Extract the (X, Y) coordinate from the center of the cell holding the provided text.  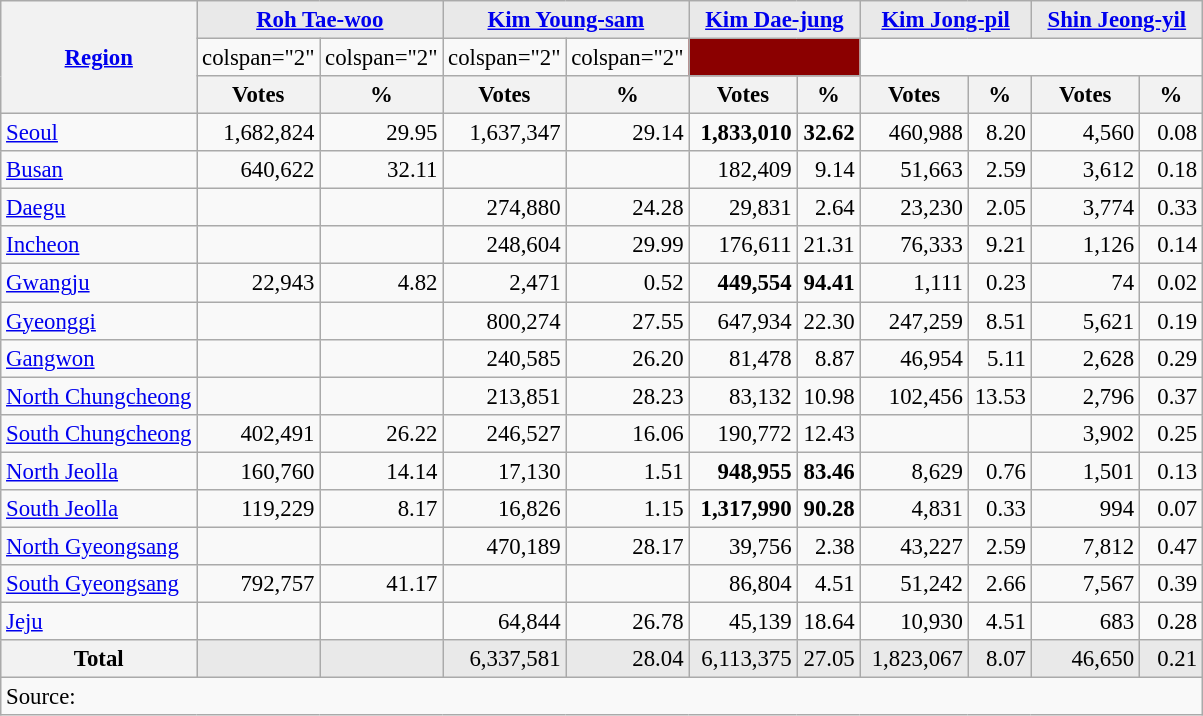
5,621 (1085, 321)
460,988 (914, 133)
8.51 (1000, 321)
0.23 (1000, 283)
51,242 (914, 584)
Kim Dae-jung (774, 20)
29.95 (382, 133)
0.52 (628, 283)
102,456 (914, 396)
26.22 (382, 433)
90.28 (828, 509)
94.41 (828, 283)
176,611 (743, 245)
6,337,581 (504, 659)
3,612 (1085, 170)
86,804 (743, 584)
8.17 (382, 509)
Shin Jeong-yil (1116, 20)
800,274 (504, 321)
27.05 (828, 659)
792,757 (258, 584)
948,955 (743, 471)
402,491 (258, 433)
74 (1085, 283)
Seoul (99, 133)
1,682,824 (258, 133)
1,823,067 (914, 659)
0.13 (1170, 471)
12.43 (828, 433)
5.11 (1000, 358)
0.02 (1170, 283)
Gyeonggi (99, 321)
24.28 (628, 208)
0.25 (1170, 433)
683 (1085, 621)
32.62 (828, 133)
449,554 (743, 283)
2,471 (504, 283)
21.31 (828, 245)
182,409 (743, 170)
248,604 (504, 245)
247,259 (914, 321)
Jeju (99, 621)
81,478 (743, 358)
14.14 (382, 471)
South Chungcheong (99, 433)
29,831 (743, 208)
22,943 (258, 283)
Kim Young-sam (566, 20)
0.37 (1170, 396)
2,628 (1085, 358)
1,833,010 (743, 133)
64,844 (504, 621)
Busan (99, 170)
8,629 (914, 471)
2.66 (1000, 584)
10.98 (828, 396)
26.78 (628, 621)
1,111 (914, 283)
9.21 (1000, 245)
1,317,990 (743, 509)
46,650 (1085, 659)
27.55 (628, 321)
994 (1085, 509)
16.06 (628, 433)
4,831 (914, 509)
28.04 (628, 659)
0.28 (1170, 621)
North Gyeongsang (99, 546)
32.11 (382, 170)
North Jeolla (99, 471)
Kim Jong-pil (946, 20)
0.29 (1170, 358)
2.38 (828, 546)
Region (99, 58)
North Chungcheong (99, 396)
6,113,375 (743, 659)
119,229 (258, 509)
28.23 (628, 396)
76,333 (914, 245)
4,560 (1085, 133)
160,760 (258, 471)
83.46 (828, 471)
7,812 (1085, 546)
16,826 (504, 509)
South Gyeongsang (99, 584)
2.64 (828, 208)
23,230 (914, 208)
1.15 (628, 509)
640,622 (258, 170)
1,637,347 (504, 133)
8.20 (1000, 133)
7,567 (1085, 584)
1,501 (1085, 471)
39,756 (743, 546)
0.14 (1170, 245)
0.47 (1170, 546)
8.87 (828, 358)
0.08 (1170, 133)
0.21 (1170, 659)
Source: (602, 697)
26.20 (628, 358)
1.51 (628, 471)
9.14 (828, 170)
1,126 (1085, 245)
240,585 (504, 358)
Gwangju (99, 283)
2,796 (1085, 396)
22.30 (828, 321)
46,954 (914, 358)
Total (99, 659)
45,139 (743, 621)
190,772 (743, 433)
29.99 (628, 245)
470,189 (504, 546)
213,851 (504, 396)
Incheon (99, 245)
0.18 (1170, 170)
274,880 (504, 208)
8.07 (1000, 659)
3,902 (1085, 433)
51,663 (914, 170)
28.17 (628, 546)
Roh Tae-woo (320, 20)
29.14 (628, 133)
18.64 (828, 621)
South Jeolla (99, 509)
13.53 (1000, 396)
3,774 (1085, 208)
647,934 (743, 321)
10,930 (914, 621)
Daegu (99, 208)
0.76 (1000, 471)
43,227 (914, 546)
0.39 (1170, 584)
41.17 (382, 584)
17,130 (504, 471)
0.07 (1170, 509)
Gangwon (99, 358)
4.82 (382, 283)
246,527 (504, 433)
2.05 (1000, 208)
83,132 (743, 396)
0.19 (1170, 321)
